Find where the given text appears and provide that cell's center as (x, y) coordinate. 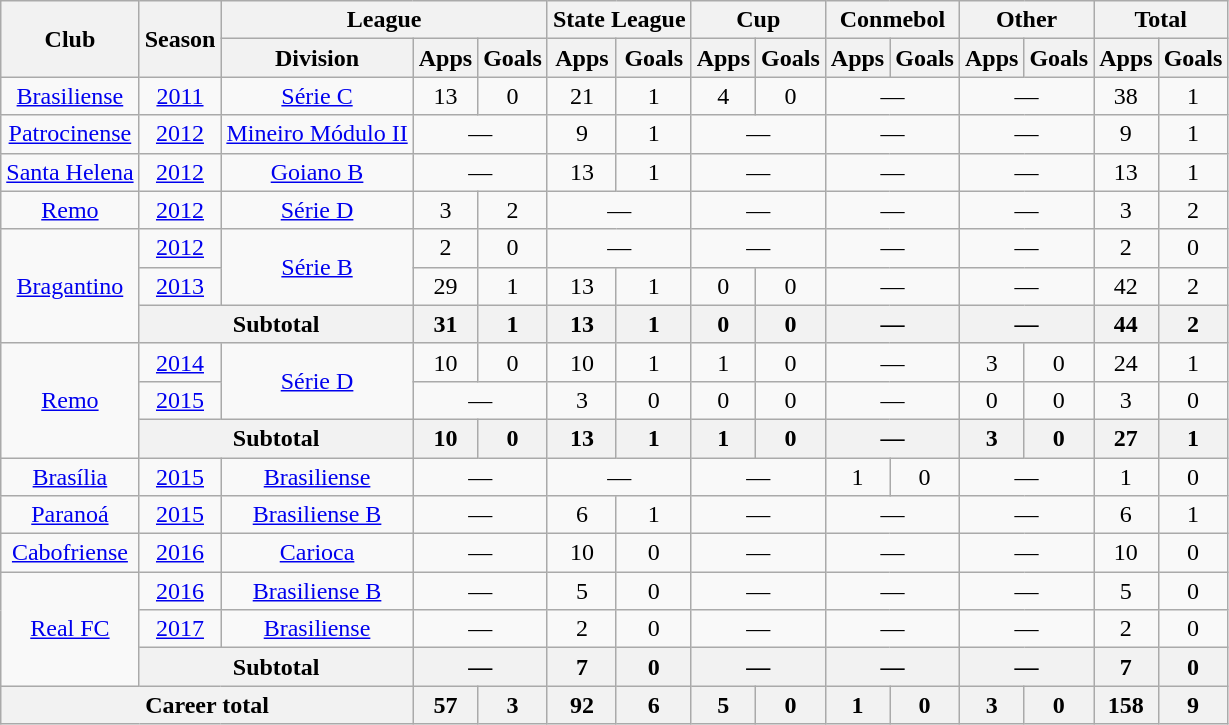
Club (70, 39)
Brasília (70, 477)
State League (619, 20)
4 (723, 96)
Division (317, 58)
27 (1126, 438)
Conmebol (892, 20)
League (384, 20)
Patrocinense (70, 134)
42 (1126, 286)
Other (1026, 20)
Mineiro Módulo II (317, 134)
Career total (207, 705)
Carioca (317, 553)
Série C (317, 96)
24 (1126, 362)
Season (180, 39)
158 (1126, 705)
Real FC (70, 629)
2013 (180, 286)
2014 (180, 362)
38 (1126, 96)
57 (445, 705)
2011 (180, 96)
Série B (317, 267)
Cup (758, 20)
Santa Helena (70, 172)
2017 (180, 629)
Goiano B (317, 172)
Cabofriense (70, 553)
Bragantino (70, 286)
Paranoá (70, 515)
31 (445, 324)
29 (445, 286)
92 (582, 705)
44 (1126, 324)
21 (582, 96)
Total (1161, 20)
